Output the (x, y) coordinate of the center of the cell containing the given text.  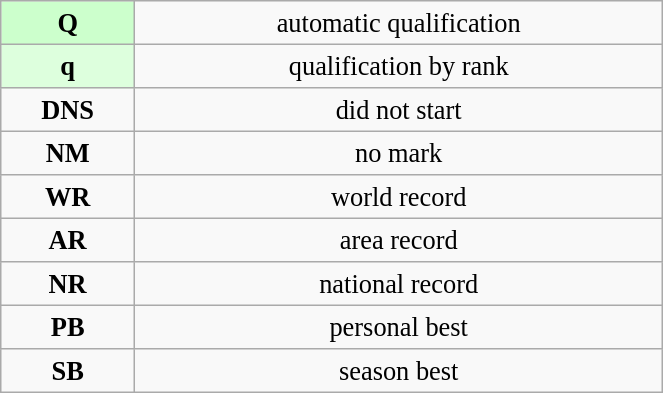
NR (68, 284)
PB (68, 327)
Q (68, 22)
no mark (399, 153)
season best (399, 371)
personal best (399, 327)
NM (68, 153)
DNS (68, 109)
SB (68, 371)
qualification by rank (399, 66)
national record (399, 284)
WR (68, 197)
automatic qualification (399, 22)
q (68, 66)
world record (399, 197)
AR (68, 240)
did not start (399, 109)
area record (399, 240)
